Extract the [x, y] coordinate from the center of the cell holding the provided text.  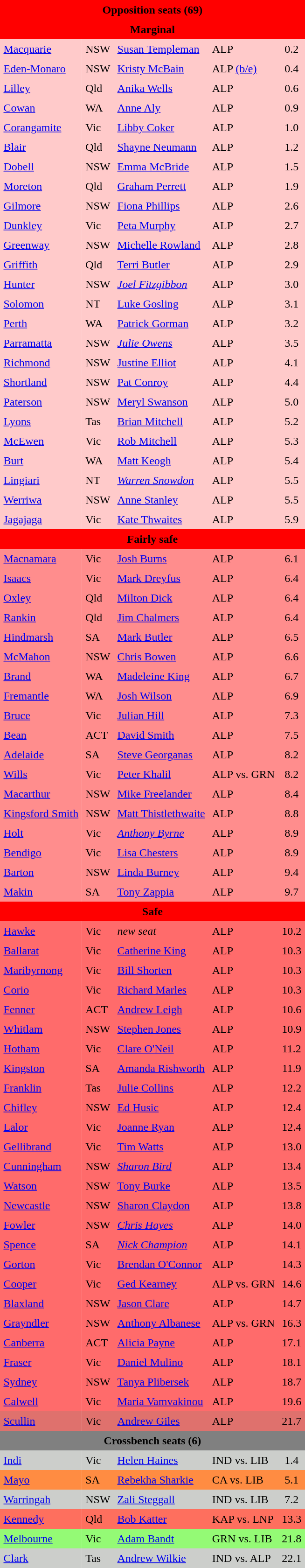
Rob Mitchell [161, 441]
Gellibrand [41, 1147]
Ballarat [41, 951]
Shortland [41, 383]
Linda Burney [161, 873]
Crossbench seats (6) [152, 1441]
ALP (b/e) [243, 69]
Isaacs [41, 579]
Lalor [41, 1127]
Julian Hill [161, 716]
Bruce [41, 716]
Emma McBride [161, 167]
18.7 [292, 1382]
Mayo [41, 1480]
Jim Chalmers [161, 618]
Sharon Claydon [161, 1206]
Ed Husic [161, 1108]
Brand [41, 677]
10.2 [292, 931]
Anthony Albanese [161, 1323]
Bob Katter [161, 1519]
Fowler [41, 1225]
Franklin [41, 1088]
David Smith [161, 735]
Solomon [41, 304]
Sydney [41, 1382]
7.3 [292, 716]
Safe [152, 912]
Fairly safe [152, 539]
Opposition seats (69) [152, 10]
Perth [41, 324]
Libby Coker [161, 128]
Catherine King [161, 951]
Luke Gosling [161, 304]
Shayne Neumann [161, 147]
Barton [41, 873]
1.4 [292, 1461]
9.7 [292, 892]
Melbourne [41, 1539]
Josh Burns [161, 559]
2.6 [292, 206]
Warren Snowdon [161, 481]
3.0 [292, 285]
13.5 [292, 1186]
1.9 [292, 187]
Cooper [41, 1284]
KAP vs. LNP [243, 1519]
Cowan [41, 108]
Fenner [41, 1010]
12.2 [292, 1088]
7.2 [292, 1500]
Wills [41, 775]
6.7 [292, 677]
McEwen [41, 441]
8.4 [292, 794]
Eden-Monaro [41, 69]
Mark Butler [161, 637]
5.4 [292, 461]
Michelle Rowland [161, 245]
Corangamite [41, 128]
Warringah [41, 1500]
13.4 [292, 1167]
21.8 [292, 1539]
Zali Steggall [161, 1500]
Corio [41, 990]
Bean [41, 735]
0.9 [292, 108]
2.8 [292, 245]
Griffith [41, 265]
Ged Kearney [161, 1284]
Chris Hayes [161, 1225]
Richard Marles [161, 990]
Chifley [41, 1108]
4.1 [292, 363]
Josh Wilson [161, 696]
Paterson [41, 402]
Hunter [41, 285]
14.0 [292, 1225]
Lilley [41, 89]
CA vs. LIB [243, 1480]
9.4 [292, 873]
Hawke [41, 931]
Fraser [41, 1363]
Chris Bowen [161, 657]
Jason Clare [161, 1304]
Pat Conroy [161, 383]
Patrick Gorman [161, 324]
0.6 [292, 89]
Mike Freelander [161, 794]
Tanya Plibersek [161, 1382]
8.8 [292, 814]
Jagajaga [41, 520]
Anthony Byrne [161, 833]
Tony Burke [161, 1186]
Indi [41, 1461]
Peter Khalil [161, 775]
13.3 [292, 1519]
2.7 [292, 226]
Helen Haines [161, 1461]
Andrew Giles [161, 1421]
3.2 [292, 324]
Kate Thwaites [161, 520]
Bill Shorten [161, 971]
5.2 [292, 422]
Daniel Mulino [161, 1363]
5.1 [292, 1480]
Lisa Chesters [161, 853]
Milton Dick [161, 598]
Susan Templeman [161, 49]
Kristy McBain [161, 69]
11.2 [292, 1049]
Burt [41, 461]
Newcastle [41, 1206]
6.1 [292, 559]
Joanne Ryan [161, 1127]
Whitlam [41, 1029]
14.7 [292, 1304]
Andrew Leigh [161, 1010]
Werriwa [41, 500]
Adam Bandt [161, 1539]
new seat [161, 931]
McMahon [41, 657]
Peta Murphy [161, 226]
Rebekha Sharkie [161, 1480]
2.9 [292, 265]
Amanda Rishworth [161, 1069]
Rankin [41, 618]
Julie Collins [161, 1088]
Cunningham [41, 1167]
14.3 [292, 1265]
7.5 [292, 735]
Stephen Jones [161, 1029]
Maribyrnong [41, 971]
6.5 [292, 637]
Macquarie [41, 49]
6.9 [292, 696]
14.1 [292, 1245]
Greenway [41, 245]
Dunkley [41, 226]
16.3 [292, 1323]
Makin [41, 892]
4.4 [292, 383]
Gorton [41, 1265]
5.9 [292, 520]
Anne Aly [161, 108]
Kennedy [41, 1519]
1.2 [292, 147]
Kingsford Smith [41, 814]
Tony Zappia [161, 892]
Kingston [41, 1069]
Julie Owens [161, 343]
Blair [41, 147]
Macarthur [41, 794]
3.1 [292, 304]
21.7 [292, 1421]
Gilmore [41, 206]
Fremantle [41, 696]
Marginal [152, 30]
Oxley [41, 598]
18.1 [292, 1363]
Matt Keogh [161, 461]
Holt [41, 833]
Blaxland [41, 1304]
11.9 [292, 1069]
Graham Perrett [161, 187]
Tim Watts [161, 1147]
Grayndler [41, 1323]
Matt Thistlethwaite [161, 814]
Lingiari [41, 481]
Spence [41, 1245]
Moreton [41, 187]
Maria Vamvakinou [161, 1402]
Justine Elliot [161, 363]
0.4 [292, 69]
17.1 [292, 1343]
Adelaide [41, 755]
Watson [41, 1186]
Canberra [41, 1343]
10.9 [292, 1029]
Steve Georganas [161, 755]
Meryl Swanson [161, 402]
5.3 [292, 441]
14.6 [292, 1284]
1.5 [292, 167]
Mark Dreyfus [161, 579]
0.2 [292, 49]
Hindmarsh [41, 637]
Calwell [41, 1402]
Lyons [41, 422]
13.8 [292, 1206]
GRN vs. LIB [243, 1539]
3.5 [292, 343]
Richmond [41, 363]
Bendigo [41, 853]
Scullin [41, 1421]
Dobell [41, 167]
10.6 [292, 1010]
Hotham [41, 1049]
1.0 [292, 128]
Clare O'Neil [161, 1049]
Nick Champion [161, 1245]
Alicia Payne [161, 1343]
Brian Mitchell [161, 422]
Macnamara [41, 559]
Fiona Phillips [161, 206]
19.6 [292, 1402]
Anne Stanley [161, 500]
6.6 [292, 657]
13.0 [292, 1147]
Parramatta [41, 343]
Brendan O'Connor [161, 1265]
Sharon Bird [161, 1167]
Anika Wells [161, 89]
Terri Butler [161, 265]
Madeleine King [161, 677]
5.0 [292, 402]
Joel Fitzgibbon [161, 285]
